Determine the (x, y) coordinate at the center of the cell enclosing the given text.  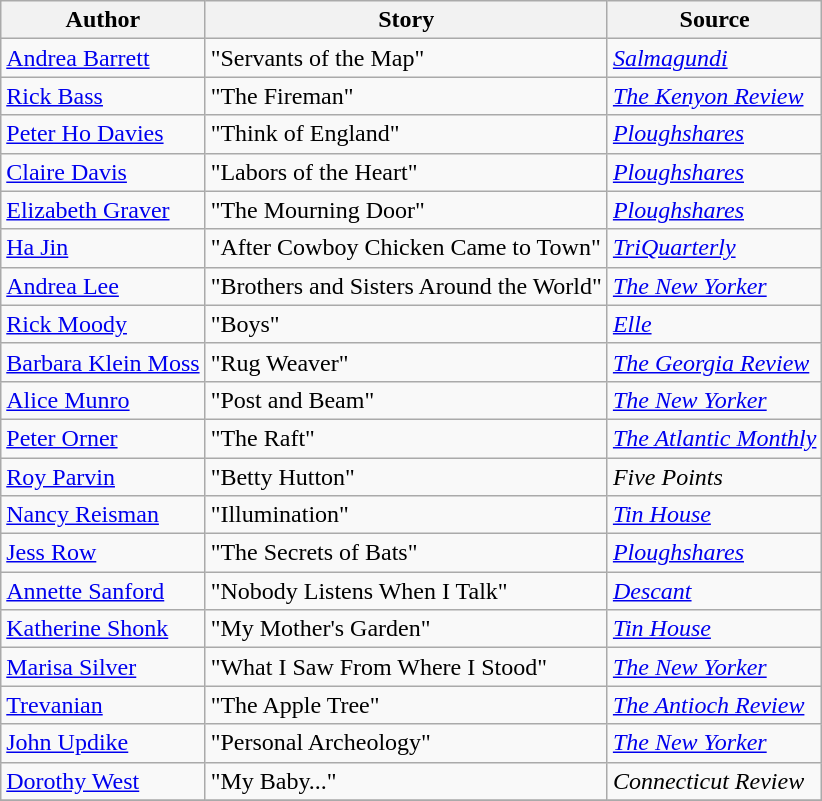
Ha Jin (103, 248)
Author (103, 20)
"The Apple Tree" (406, 705)
Trevanian (103, 705)
Barbara Klein Moss (103, 362)
Dorothy West (103, 781)
Jess Row (103, 553)
Story (406, 20)
Rick Bass (103, 96)
Elle (714, 324)
"My Mother's Garden" (406, 629)
"Servants of the Map" (406, 58)
"Brothers and Sisters Around the World" (406, 286)
"Betty Hutton" (406, 477)
Claire Davis (103, 172)
John Updike (103, 743)
"The Secrets of Bats" (406, 553)
TriQuarterly (714, 248)
Rick Moody (103, 324)
Connecticut Review (714, 781)
"After Cowboy Chicken Came to Town" (406, 248)
Descant (714, 591)
Five Points (714, 477)
"My Baby..." (406, 781)
Salmagundi (714, 58)
"The Fireman" (406, 96)
"Post and Beam" (406, 400)
The Kenyon Review (714, 96)
Source (714, 20)
The Georgia Review (714, 362)
"The Mourning Door" (406, 210)
"Rug Weaver" (406, 362)
"What I Saw From Where I Stood" (406, 667)
"The Raft" (406, 438)
Elizabeth Graver (103, 210)
"Think of England" (406, 134)
Alice Munro (103, 400)
Peter Orner (103, 438)
Katherine Shonk (103, 629)
Roy Parvin (103, 477)
Peter Ho Davies (103, 134)
Marisa Silver (103, 667)
Andrea Barrett (103, 58)
"Boys" (406, 324)
"Illumination" (406, 515)
Annette Sanford (103, 591)
The Atlantic Monthly (714, 438)
"Nobody Listens When I Talk" (406, 591)
The Antioch Review (714, 705)
"Labors of the Heart" (406, 172)
"Personal Archeology" (406, 743)
Andrea Lee (103, 286)
Nancy Reisman (103, 515)
